Scan for the cell matching the given text and deliver its [x, y] coordinate at center. 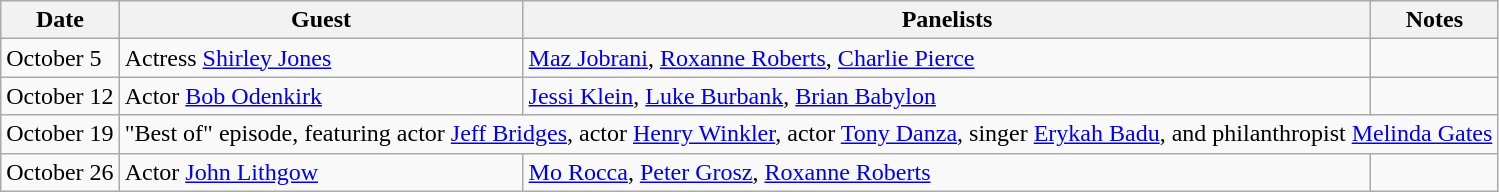
Date [60, 20]
Actor John Lithgow [321, 172]
"Best of" episode, featuring actor Jeff Bridges, actor Henry Winkler, actor Tony Danza, singer Erykah Badu, and philanthropist Melinda Gates [808, 134]
October 12 [60, 96]
Maz Jobrani, Roxanne Roberts, Charlie Pierce [947, 58]
Actress Shirley Jones [321, 58]
Actor Bob Odenkirk [321, 96]
Guest [321, 20]
October 26 [60, 172]
October 19 [60, 134]
Jessi Klein, Luke Burbank, Brian Babylon [947, 96]
Panelists [947, 20]
Notes [1434, 20]
October 5 [60, 58]
Mo Rocca, Peter Grosz, Roxanne Roberts [947, 172]
